Output the [x, y] coordinate of the center of the cell containing the given text.  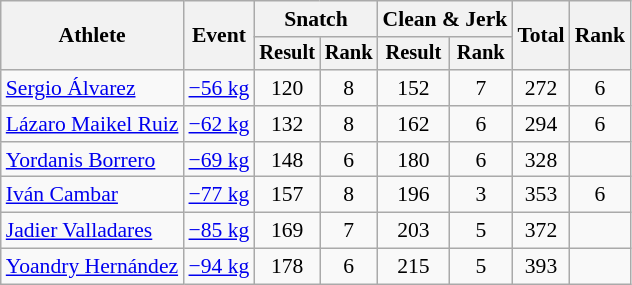
372 [540, 231]
−62 kg [218, 124]
180 [413, 160]
353 [540, 195]
178 [287, 267]
120 [287, 88]
328 [540, 160]
−69 kg [218, 160]
−85 kg [218, 231]
203 [413, 231]
215 [413, 267]
Athlete [92, 36]
272 [540, 88]
−56 kg [218, 88]
Snatch [316, 19]
Event [218, 36]
196 [413, 195]
Yoandry Hernández [92, 267]
132 [287, 124]
Yordanis Borrero [92, 160]
169 [287, 231]
Clean & Jerk [444, 19]
Jadier Valladares [92, 231]
−77 kg [218, 195]
Iván Cambar [92, 195]
162 [413, 124]
Total [540, 36]
3 [480, 195]
Sergio Álvarez [92, 88]
157 [287, 195]
393 [540, 267]
152 [413, 88]
Lázaro Maikel Ruiz [92, 124]
−94 kg [218, 267]
148 [287, 160]
294 [540, 124]
